Extract the [X, Y] coordinate from the center of the cell holding the provided text.  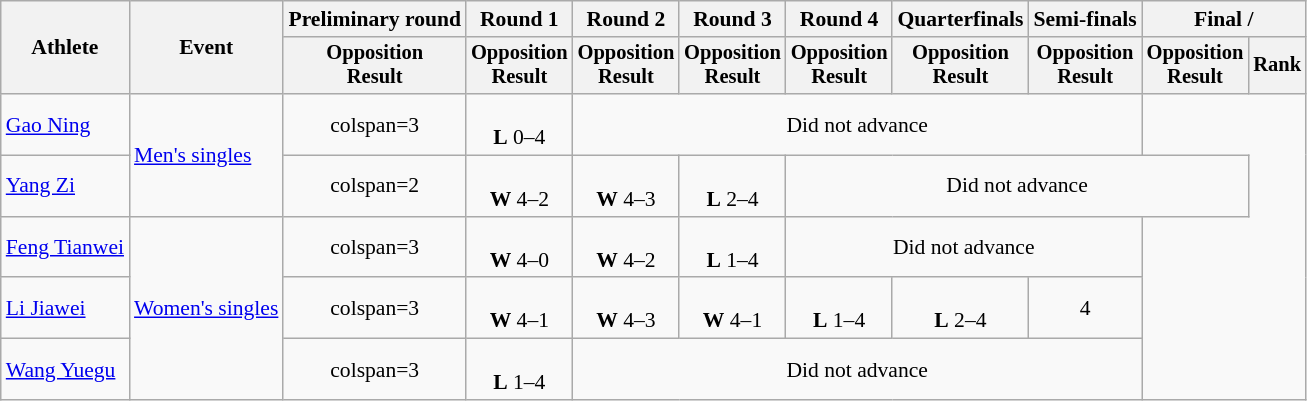
colspan=2 [374, 186]
Gao Ning [65, 124]
Round 3 [732, 19]
L 0–4 [520, 124]
W 4–0 [520, 248]
Yang Zi [65, 186]
Quarterfinals [960, 19]
Athlete [65, 48]
Round 4 [840, 19]
Round 1 [520, 19]
Preliminary round [374, 19]
Semi-finals [1084, 19]
Final / [1224, 19]
4 [1084, 308]
Wang Yuegu [65, 370]
Li Jiawei [65, 308]
Event [206, 48]
Men's singles [206, 155]
Rank [1277, 66]
Women's singles [206, 308]
Round 2 [626, 19]
Feng Tianwei [65, 248]
